Pinpoint the cell where the given text exists, returning its [X, Y] midpoint coordinate. 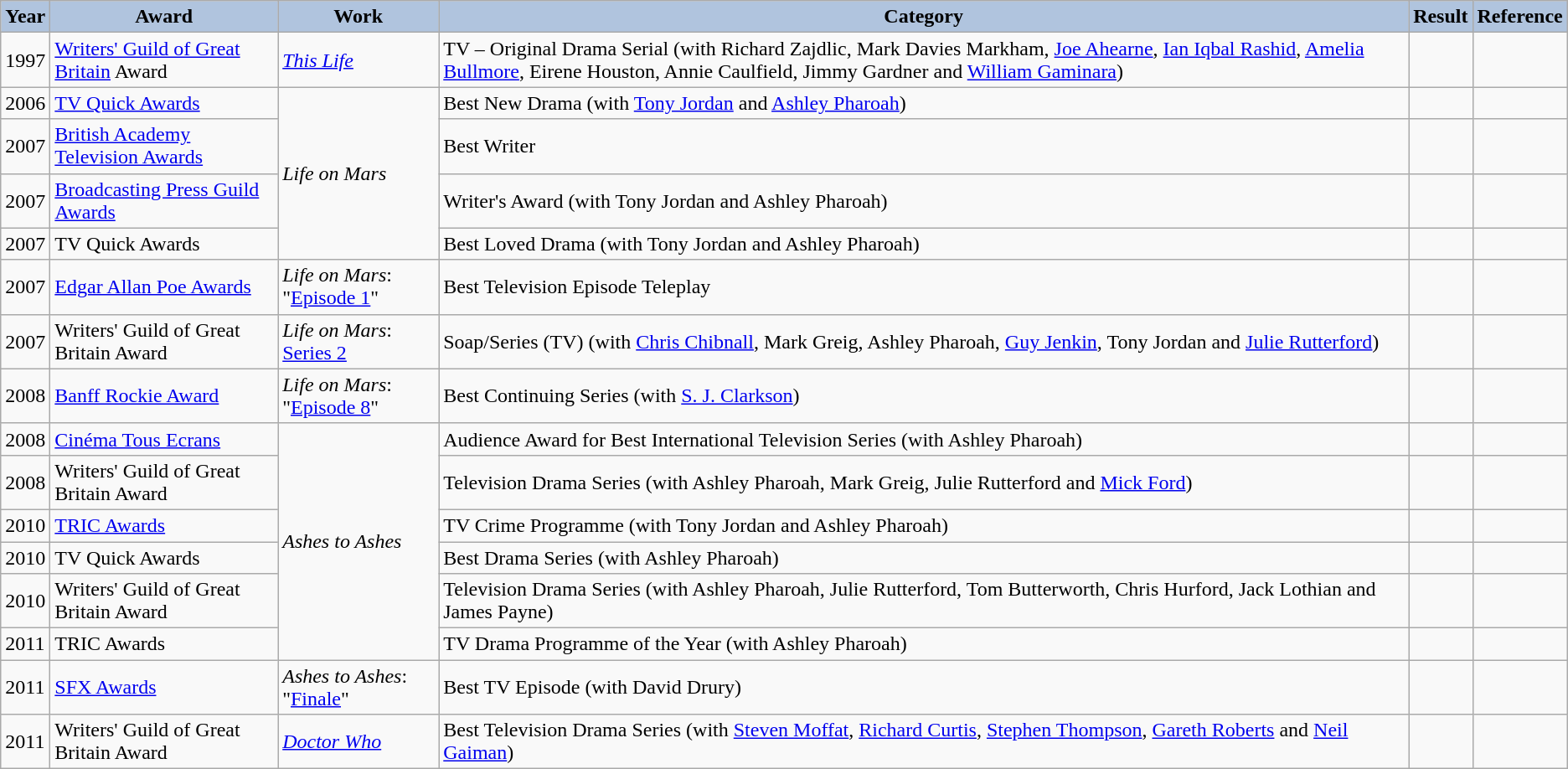
Work [358, 17]
Broadcasting Press Guild Awards [164, 201]
This Life [358, 60]
Best Television Drama Series (with Steven Moffat, Richard Curtis, Stephen Thompson, Gareth Roberts and Neil Gaiman) [924, 742]
Banff Rockie Award [164, 395]
Soap/Series (TV) (with Chris Chibnall, Mark Greig, Ashley Pharoah, Guy Jenkin, Tony Jordan and Julie Rutterford) [924, 342]
Best Loved Drama (with Tony Jordan and Ashley Pharoah) [924, 244]
Audience Award for Best International Television Series (with Ashley Pharoah) [924, 439]
Best Writer [924, 146]
Category [924, 17]
Best Drama Series (with Ashley Pharoah) [924, 557]
British Academy Television Awards [164, 146]
Life on Mars: Series 2 [358, 342]
Ashes to Ashes: "Finale" [358, 687]
SFX Awards [164, 687]
1997 [25, 60]
Best Television Episode Teleplay [924, 286]
Life on Mars: "Episode 1" [358, 286]
Ashes to Ashes [358, 541]
Best New Drama (with Tony Jordan and Ashley Pharoah) [924, 103]
Award [164, 17]
Reference [1519, 17]
TV Drama Programme of the Year (with Ashley Pharoah) [924, 644]
Result [1441, 17]
Best TV Episode (with David Drury) [924, 687]
Life on Mars: "Episode 8" [358, 395]
Doctor Who [358, 742]
2006 [25, 103]
Edgar Allan Poe Awards [164, 286]
Year [25, 17]
Television Drama Series (with Ashley Pharoah, Mark Greig, Julie Rutterford and Mick Ford) [924, 483]
Television Drama Series (with Ashley Pharoah, Julie Rutterford, Tom Butterworth, Chris Hurford, Jack Lothian and James Payne) [924, 601]
Writer's Award (with Tony Jordan and Ashley Pharoah) [924, 201]
Life on Mars [358, 173]
TV Crime Programme (with Tony Jordan and Ashley Pharoah) [924, 525]
Cinéma Tous Ecrans [164, 439]
Best Continuing Series (with S. J. Clarkson) [924, 395]
